Detect which cell encompasses the target text, then output its (X, Y) center coordinate. 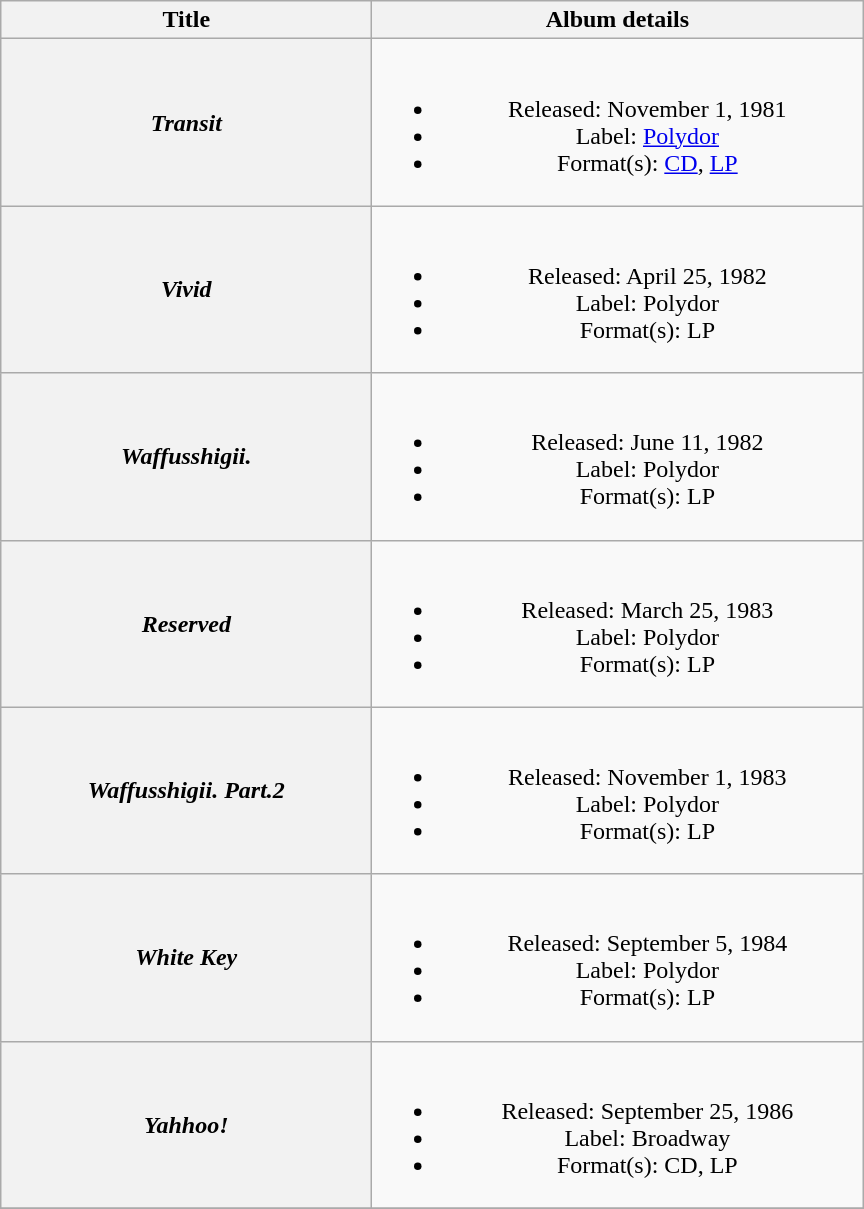
Vivid (186, 290)
Waffusshigii. Part.2 (186, 790)
Released: March 25, 1983Label: PolydorFormat(s): LP (618, 624)
White Key (186, 958)
Reserved (186, 624)
Transit (186, 122)
Released: November 1, 1983Label: PolydorFormat(s): LP (618, 790)
Released: November 1, 1981Label: PolydorFormat(s): CD, LP (618, 122)
Album details (618, 20)
Released: September 25, 1986Label: BroadwayFormat(s): CD, LP (618, 1124)
Yahhoo! (186, 1124)
Title (186, 20)
Released: September 5, 1984Label: PolydorFormat(s): LP (618, 958)
Released: April 25, 1982Label: PolydorFormat(s): LP (618, 290)
Released: June 11, 1982Label: PolydorFormat(s): LP (618, 456)
Waffusshigii. (186, 456)
